Scan for the cell matching the given text and deliver its (x, y) coordinate at center. 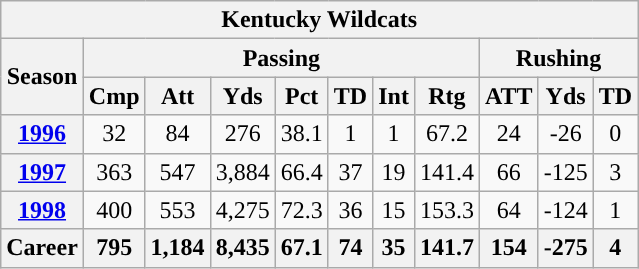
363 (114, 172)
74 (350, 248)
141.4 (446, 172)
276 (242, 134)
66.4 (302, 172)
Passing (281, 58)
72.3 (302, 210)
84 (178, 134)
66 (508, 172)
-124 (566, 210)
32 (114, 134)
1998 (42, 210)
24 (508, 134)
Rtg (446, 96)
141.7 (446, 248)
Int (394, 96)
67.2 (446, 134)
553 (178, 210)
Career (42, 248)
Kentucky Wildcats (320, 20)
4,275 (242, 210)
Cmp (114, 96)
795 (114, 248)
400 (114, 210)
37 (350, 172)
15 (394, 210)
1,184 (178, 248)
Att (178, 96)
Rushing (558, 58)
153.3 (446, 210)
1996 (42, 134)
Pct (302, 96)
154 (508, 248)
36 (350, 210)
Season (42, 77)
-275 (566, 248)
-125 (566, 172)
64 (508, 210)
547 (178, 172)
-26 (566, 134)
3,884 (242, 172)
3 (615, 172)
1997 (42, 172)
ATT (508, 96)
8,435 (242, 248)
19 (394, 172)
67.1 (302, 248)
0 (615, 134)
38.1 (302, 134)
35 (394, 248)
4 (615, 248)
